Return the [x, y] coordinate for the center point of the cell that contains the specified text.  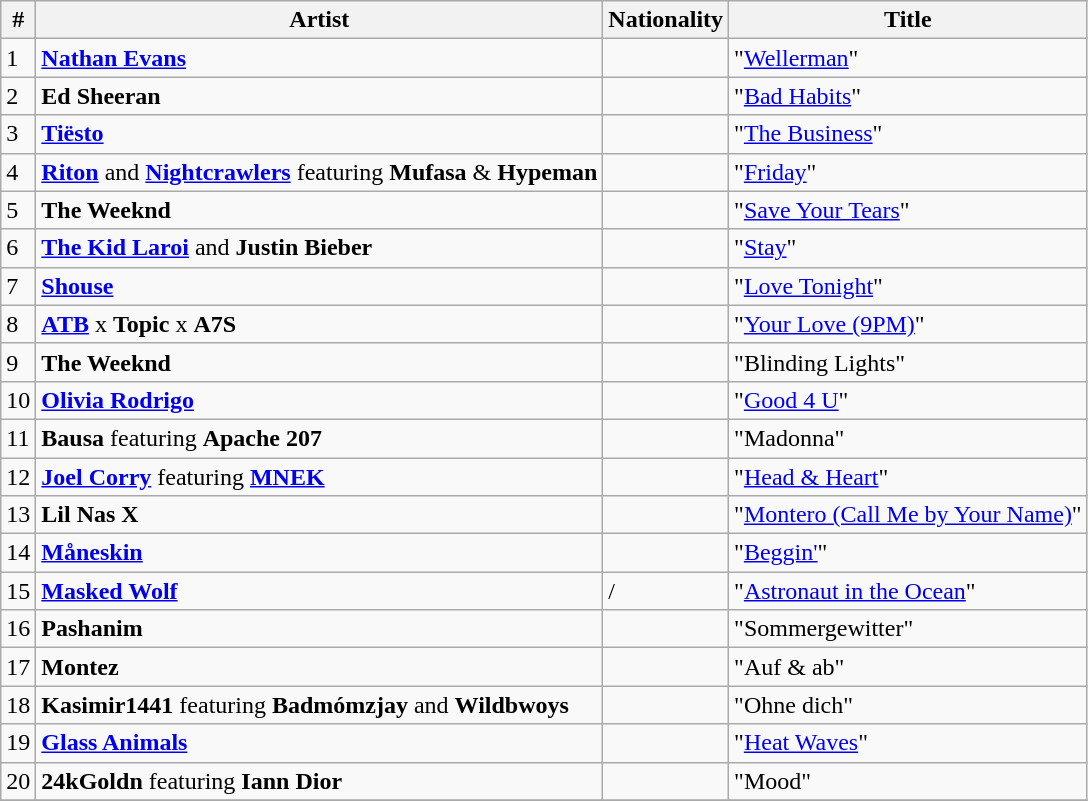
"Sommergewitter" [908, 629]
13 [18, 515]
3 [18, 134]
Riton and Nightcrawlers featuring Mufasa & Hypeman [320, 172]
"Madonna" [908, 438]
16 [18, 629]
"Blinding Lights" [908, 362]
"Heat Waves" [908, 743]
"Stay" [908, 248]
"Mood" [908, 781]
Shouse [320, 286]
12 [18, 477]
"Beggin'" [908, 553]
"Wellerman" [908, 58]
ATB x Topic x A7S [320, 324]
"The Business" [908, 134]
Masked Wolf [320, 591]
Artist [320, 20]
"Friday" [908, 172]
Olivia Rodrigo [320, 400]
Title [908, 20]
9 [18, 362]
10 [18, 400]
5 [18, 210]
17 [18, 667]
Nathan Evans [320, 58]
"Astronaut in the Ocean" [908, 591]
11 [18, 438]
# [18, 20]
"Love Tonight" [908, 286]
Nationality [666, 20]
15 [18, 591]
"Your Love (9PM)" [908, 324]
"Auf & ab" [908, 667]
Lil Nas X [320, 515]
2 [18, 96]
"Save Your Tears" [908, 210]
Tiësto [320, 134]
The Kid Laroi and Justin Bieber [320, 248]
18 [18, 705]
Montez [320, 667]
Ed Sheeran [320, 96]
"Bad Habits" [908, 96]
/ [666, 591]
Kasimir1441 featuring Badmómzjay and Wildbwoys [320, 705]
20 [18, 781]
8 [18, 324]
6 [18, 248]
24kGoldn featuring Iann Dior [320, 781]
Pashanim [320, 629]
"Montero (Call Me by Your Name)" [908, 515]
Måneskin [320, 553]
Bausa featuring Apache 207 [320, 438]
Glass Animals [320, 743]
14 [18, 553]
7 [18, 286]
4 [18, 172]
19 [18, 743]
"Good 4 U" [908, 400]
Joel Corry featuring MNEK [320, 477]
"Ohne dich" [908, 705]
"Head & Heart" [908, 477]
1 [18, 58]
